For the text-containing cell, return its midpoint in (X, Y) coordinate format. 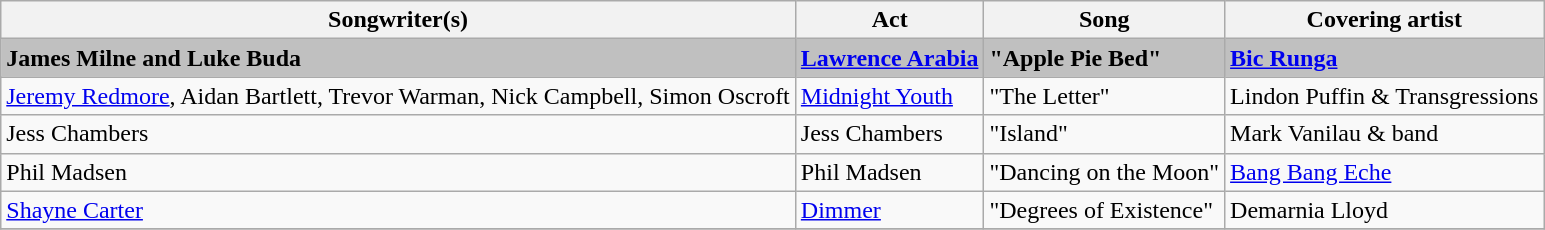
James Milne and Luke Buda (398, 58)
Shayne Carter (398, 210)
"Dancing on the Moon" (1104, 172)
Lindon Puffin & Transgressions (1384, 96)
Lawrence Arabia (890, 58)
Demarnia Lloyd (1384, 210)
Covering artist (1384, 20)
Mark Vanilau & band (1384, 134)
Dimmer (890, 210)
Song (1104, 20)
"Apple Pie Bed" (1104, 58)
"Island" (1104, 134)
Jeremy Redmore, Aidan Bartlett, Trevor Warman, Nick Campbell, Simon Oscroft (398, 96)
"Degrees of Existence" (1104, 210)
Act (890, 20)
Bang Bang Eche (1384, 172)
Midnight Youth (890, 96)
"The Letter" (1104, 96)
Songwriter(s) (398, 20)
Bic Runga (1384, 58)
